Output the [X, Y] coordinate of the center of the cell containing the given text.  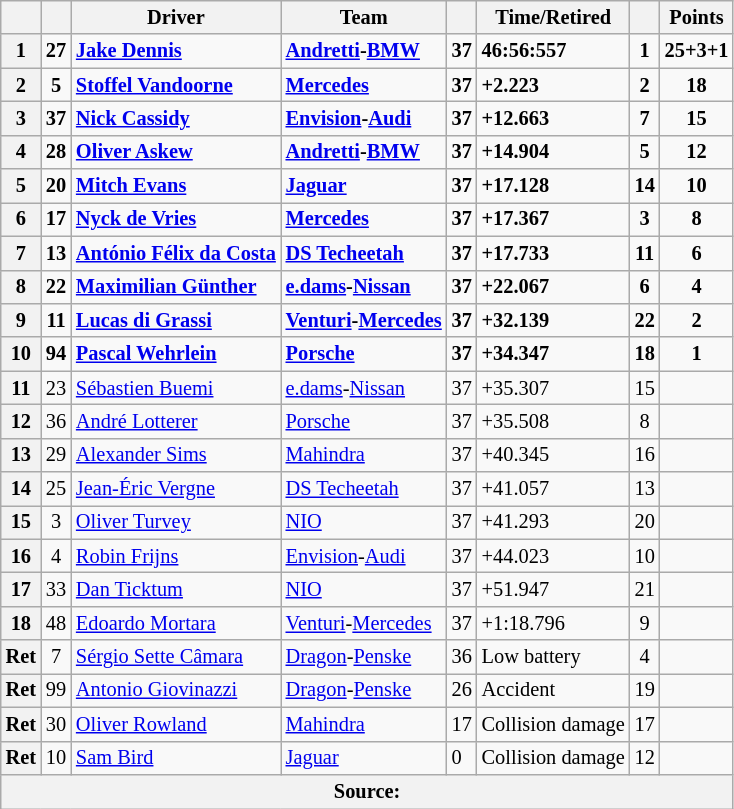
+44.023 [554, 556]
25+3+1 [697, 51]
Nick Cassidy [176, 118]
+32.139 [554, 320]
26 [462, 690]
+40.345 [554, 455]
Edoardo Mortara [176, 623]
+17.367 [554, 219]
+1:18.796 [554, 623]
+22.067 [554, 287]
+41.057 [554, 489]
Dan Ticktum [176, 589]
Low battery [554, 657]
Time/Retired [554, 17]
28 [56, 152]
+35.307 [554, 388]
94 [56, 354]
+34.347 [554, 354]
+17.128 [554, 186]
Jean-Éric Vergne [176, 489]
29 [56, 455]
33 [56, 589]
Oliver Turvey [176, 522]
Driver [176, 17]
+2.223 [554, 85]
+14.904 [554, 152]
Stoffel Vandoorne [176, 85]
19 [645, 690]
+41.293 [554, 522]
Oliver Askew [176, 152]
Oliver Rowland [176, 724]
99 [56, 690]
António Félix da Costa [176, 253]
+17.733 [554, 253]
André Lotterer [176, 421]
Robin Frijns [176, 556]
21 [645, 589]
0 [462, 758]
Lucas di Grassi [176, 320]
+35.508 [554, 421]
+51.947 [554, 589]
27 [56, 51]
+12.663 [554, 118]
Accident [554, 690]
30 [56, 724]
Sérgio Sette Câmara [176, 657]
Source: [368, 791]
Sébastien Buemi [176, 388]
Maximilian Günther [176, 287]
Alexander Sims [176, 455]
Jake Dennis [176, 51]
Points [697, 17]
Pascal Wehrlein [176, 354]
25 [56, 489]
23 [56, 388]
Antonio Giovinazzi [176, 690]
Sam Bird [176, 758]
46:56:557 [554, 51]
Nyck de Vries [176, 219]
48 [56, 623]
Mitch Evans [176, 186]
Team [364, 17]
